Return [x, y] of the center of cell containing provided text 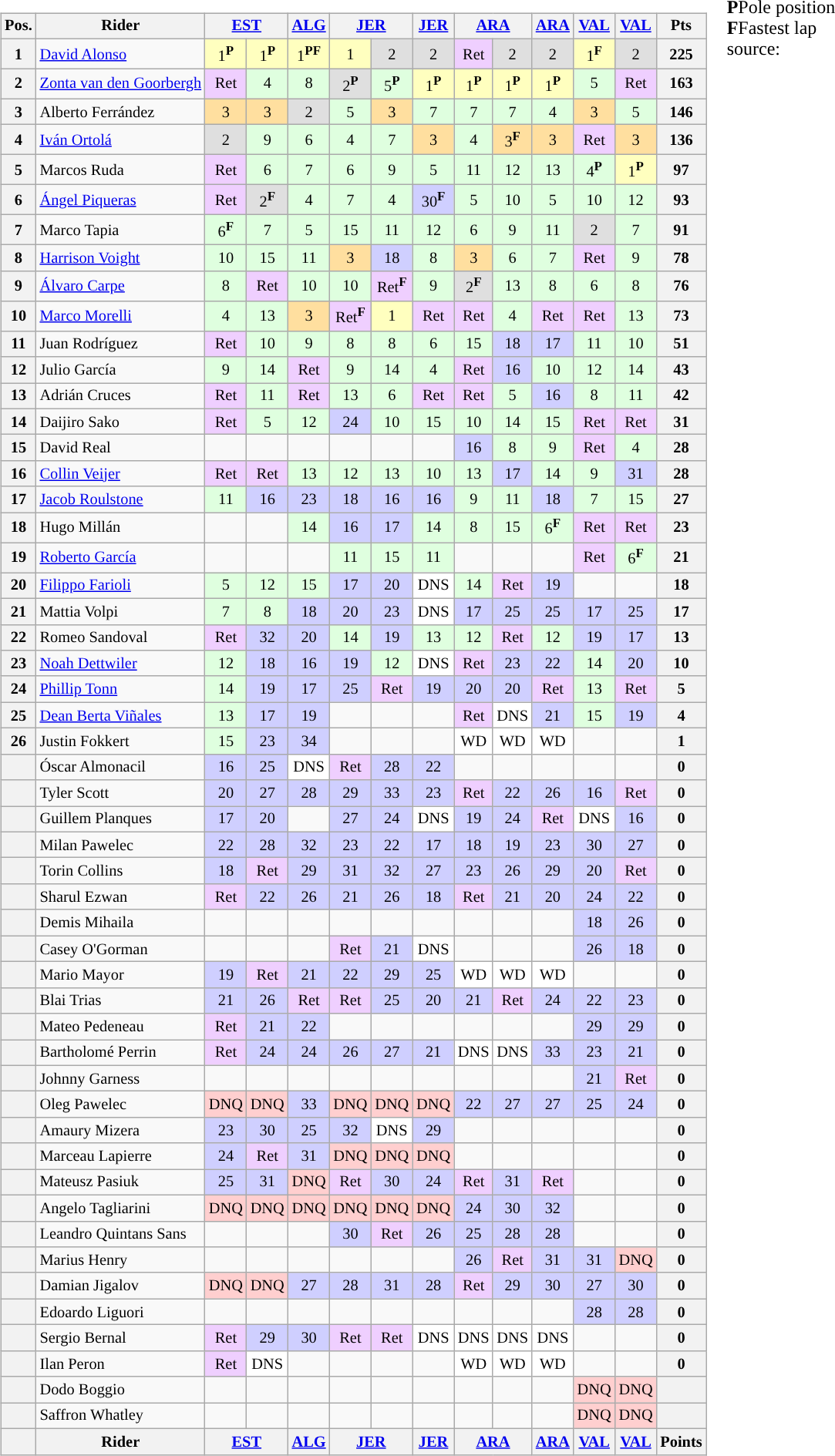
91 [681, 230]
225 [681, 54]
Hugo Millán [120, 527]
1PF [309, 54]
Oleg Pawelec [120, 1105]
Zonta van den Goorbergh [120, 83]
Dodo Boggio [120, 1390]
Ángel Piqueras [120, 200]
Guillem Planques [120, 819]
Tyler Scott [120, 793]
2P [351, 83]
Marcos Ruda [120, 170]
David Real [120, 448]
34 [309, 741]
Pts [681, 26]
5P [392, 83]
Álvaro Carpe [120, 285]
163 [681, 83]
Blai Trias [120, 1000]
Alberto Ferrández [120, 112]
Dean Berta Viñales [120, 715]
Harrison Voight [120, 258]
Daijiro Sako [120, 422]
4P [594, 170]
David Alonso [120, 54]
Sharul Ezwan [120, 897]
43 [681, 370]
Amaury Mizera [120, 1131]
Marius Henry [120, 1260]
Torin Collins [120, 871]
3F [512, 140]
30F [433, 200]
Juan Rodríguez [120, 344]
Justin Fokkert [120, 741]
Mattia Volpi [120, 611]
Marco Tapia [120, 230]
Sergio Bernal [120, 1338]
76 [681, 285]
Milan Pawelec [120, 845]
Marceau Lapierre [120, 1156]
Angelo Tagliarini [120, 1208]
Points [681, 1441]
Collin Veijer [120, 474]
Demis Mihaila [120, 923]
Ilan Peron [120, 1364]
Noah Dettwiler [120, 664]
146 [681, 112]
97 [681, 170]
Marco Morelli [120, 316]
Casey O'Gorman [120, 949]
Leandro Quintans Sans [120, 1234]
78 [681, 258]
Mario Mayor [120, 975]
Mateusz Pasiuk [120, 1182]
Bartholomé Perrin [120, 1053]
42 [681, 396]
Óscar Almonacil [120, 767]
Roberto García [120, 558]
136 [681, 140]
Saffron Whatley [120, 1416]
Adrián Cruces [120, 396]
Edoardo Liguori [120, 1312]
Phillip Tonn [120, 689]
Mateo Pedeneau [120, 1027]
73 [681, 316]
51 [681, 344]
1F [594, 54]
Iván Ortolá [120, 140]
Pos. [19, 26]
Julio García [120, 370]
Romeo Sandoval [120, 637]
Filippo Farioli [120, 586]
93 [681, 200]
Jacob Roulstone [120, 499]
Johnny Garness [120, 1078]
Damian Jigalov [120, 1286]
